Find where the given text appears and provide that cell's center as [X, Y] coordinate. 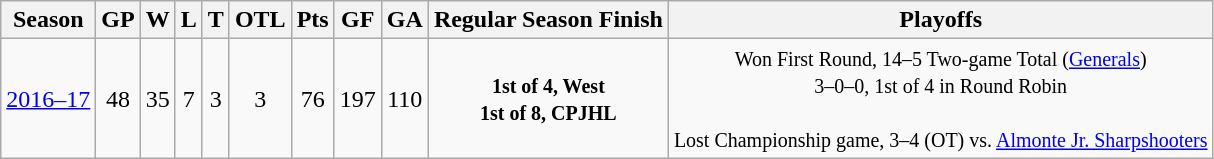
Season [48, 20]
GA [404, 20]
W [158, 20]
76 [312, 98]
GF [358, 20]
Playoffs [940, 20]
1st of 4, West1st of 8, CPJHL [548, 98]
GP [118, 20]
2016–17 [48, 98]
35 [158, 98]
48 [118, 98]
110 [404, 98]
Pts [312, 20]
7 [188, 98]
197 [358, 98]
OTL [260, 20]
T [216, 20]
Won First Round, 14–5 Two-game Total (Generals)3–0–0, 1st of 4 in Round RobinLost Championship game, 3–4 (OT) vs. Almonte Jr. Sharpshooters [940, 98]
Regular Season Finish [548, 20]
L [188, 20]
